Identify which cell holds the provided text, then report its (x, y) central coordinate. 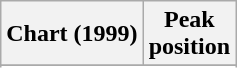
Peakposition (189, 34)
Chart (1999) (72, 34)
